Find where the given text appears and provide that cell's center as [x, y] coordinate. 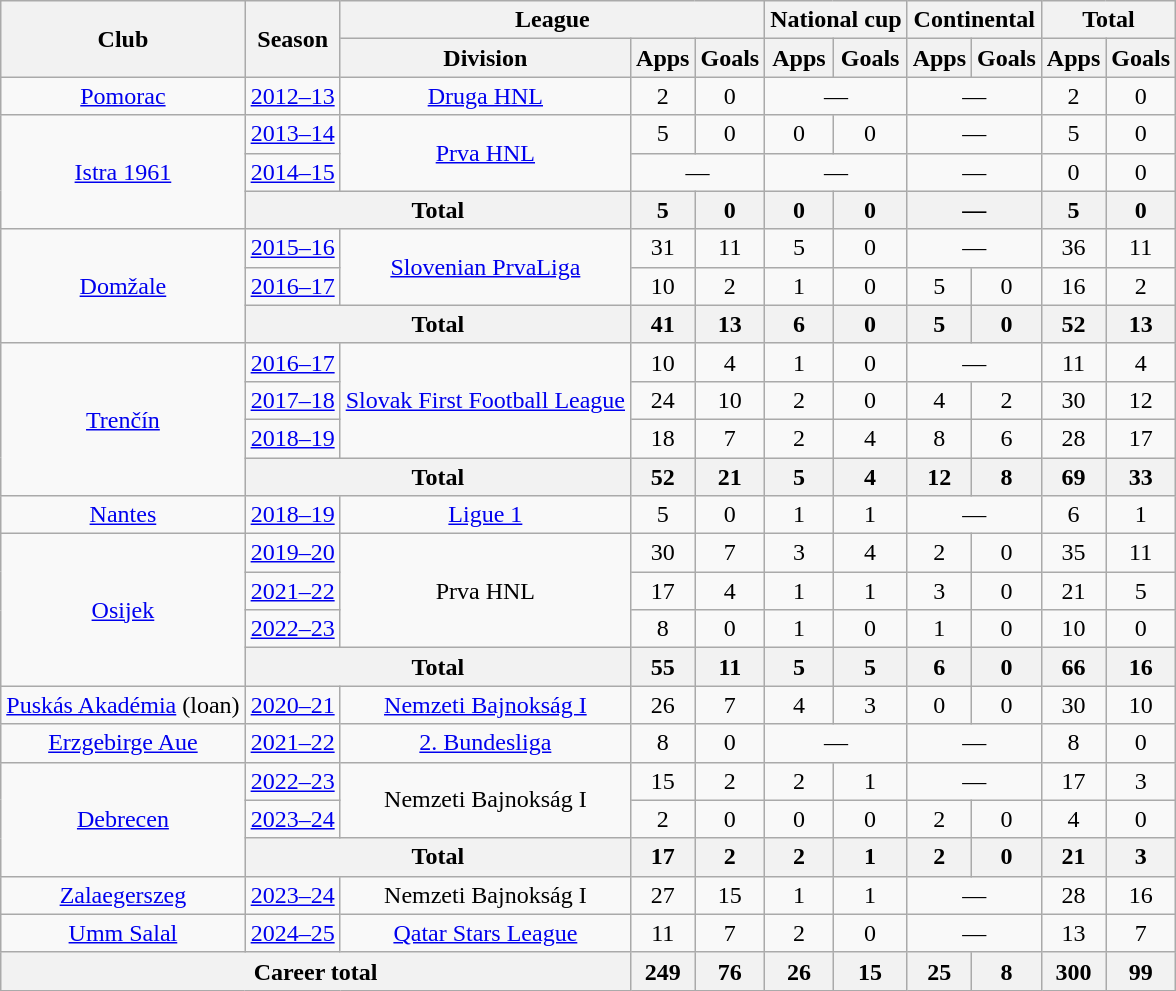
25 [939, 971]
2. Bundesliga [485, 743]
2024–25 [292, 933]
Istra 1961 [123, 172]
2017–18 [292, 400]
2019–20 [292, 553]
36 [1073, 248]
Nantes [123, 515]
Umm Salal [123, 933]
69 [1073, 477]
2020–21 [292, 705]
55 [663, 667]
Career total [316, 971]
Pomorac [123, 96]
24 [663, 400]
Qatar Stars League [485, 933]
2012–13 [292, 96]
Debrecen [123, 819]
Club [123, 39]
2014–15 [292, 172]
Erzgebirge Aue [123, 743]
76 [730, 971]
249 [663, 971]
18 [663, 438]
33 [1141, 477]
Continental [974, 20]
Season [292, 39]
99 [1141, 971]
Puskás Akadémia (loan) [123, 705]
Druga HNL [485, 96]
41 [663, 324]
Ligue 1 [485, 515]
31 [663, 248]
66 [1073, 667]
300 [1073, 971]
Division [485, 58]
League [552, 20]
Slovak First Football League [485, 400]
Trenčín [123, 419]
Domžale [123, 286]
2013–14 [292, 134]
2015–16 [292, 248]
Zalaegerszeg [123, 895]
Osijek [123, 610]
National cup [836, 20]
35 [1073, 553]
27 [663, 895]
Slovenian PrvaLiga [485, 267]
